Return (X, Y) of the center of cell containing provided text 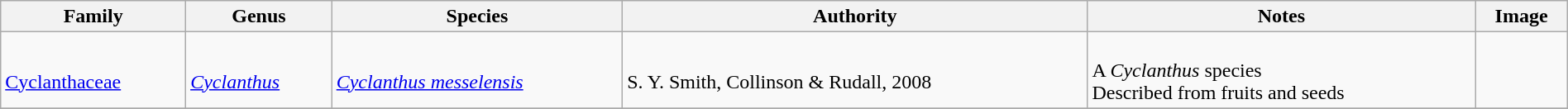
Cyclanthus (260, 70)
Authority (855, 17)
Genus (260, 17)
Family (93, 17)
Cyclanthaceae (93, 70)
Image (1522, 17)
Species (476, 17)
Cyclanthus messelensis (476, 70)
Notes (1282, 17)
A Cyclanthus speciesDescribed from fruits and seeds (1282, 70)
S. Y. Smith, Collinson & Rudall, 2008 (855, 70)
